Provide the (X, Y) coordinate of the cell's center where the given text is located.  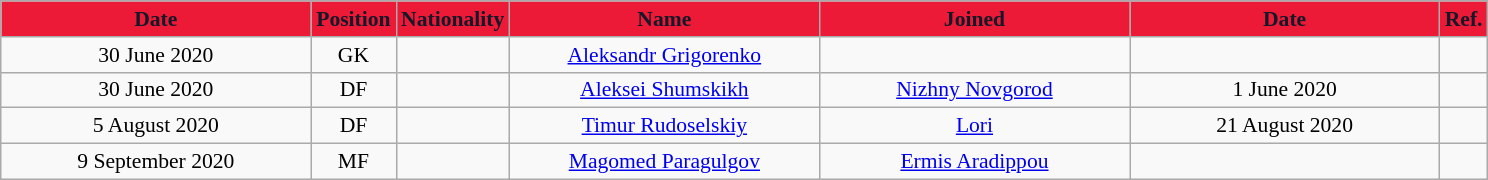
21 August 2020 (1285, 126)
MF (354, 162)
1 June 2020 (1285, 90)
Ref. (1464, 19)
Timur Rudoselskiy (664, 126)
5 August 2020 (156, 126)
Name (664, 19)
Aleksei Shumskikh (664, 90)
Nizhny Novgorod (974, 90)
Magomed Paragulgov (664, 162)
9 September 2020 (156, 162)
Lori (974, 126)
Joined (974, 19)
Position (354, 19)
GK (354, 55)
Nationality (452, 19)
Ermis Aradippou (974, 162)
Aleksandr Grigorenko (664, 55)
